Find where the given text appears and provide that cell's center as [x, y] coordinate. 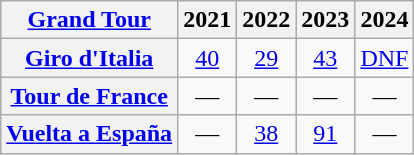
40 [208, 58]
2023 [326, 20]
43 [326, 58]
Tour de France [90, 96]
Vuelta a España [90, 134]
38 [266, 134]
2021 [208, 20]
Grand Tour [90, 20]
91 [326, 134]
2024 [384, 20]
DNF [384, 58]
29 [266, 58]
Giro d'Italia [90, 58]
2022 [266, 20]
